Output the (x, y) coordinate of the center of the cell containing the given text.  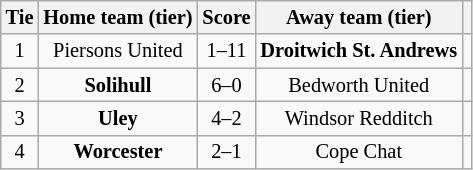
Droitwich St. Andrews (358, 51)
2–1 (226, 152)
4–2 (226, 118)
Bedworth United (358, 85)
1 (20, 51)
Uley (118, 118)
4 (20, 152)
Home team (tier) (118, 17)
6–0 (226, 85)
Solihull (118, 85)
1–11 (226, 51)
Away team (tier) (358, 17)
2 (20, 85)
Score (226, 17)
Worcester (118, 152)
Windsor Redditch (358, 118)
Tie (20, 17)
3 (20, 118)
Cope Chat (358, 152)
Piersons United (118, 51)
